Extract the (x, y) coordinate from the center of the cell holding the provided text.  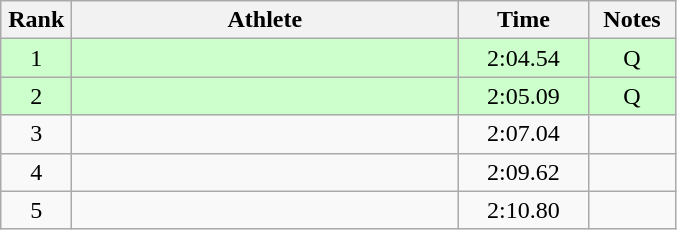
2:09.62 (524, 172)
2:10.80 (524, 210)
Notes (632, 20)
Rank (36, 20)
2:07.04 (524, 134)
Athlete (265, 20)
2:05.09 (524, 96)
1 (36, 58)
Time (524, 20)
4 (36, 172)
3 (36, 134)
2 (36, 96)
5 (36, 210)
2:04.54 (524, 58)
